Return [x, y] of the center of cell containing provided text 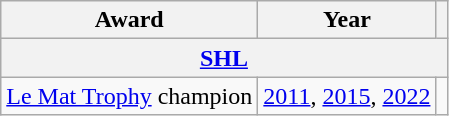
Year [347, 20]
SHL [224, 58]
2011, 2015, 2022 [347, 96]
Le Mat Trophy champion [130, 96]
Award [130, 20]
